Provide the [x, y] coordinate of the cell's center where the given text is located.  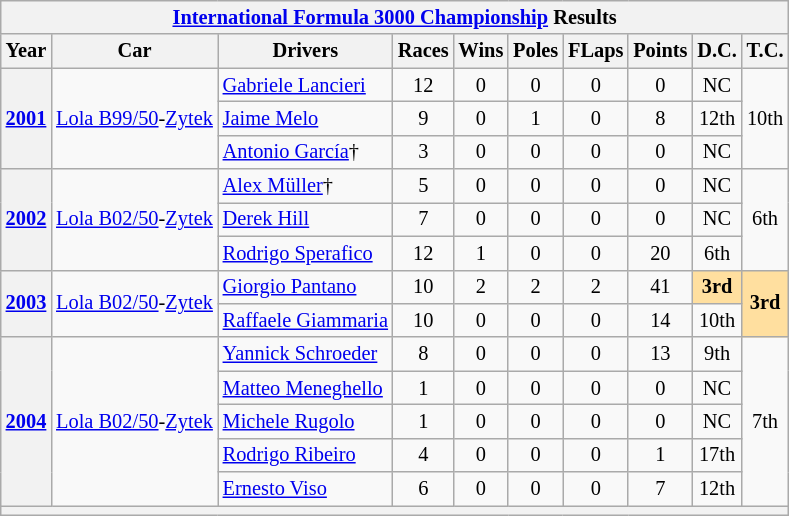
3 [424, 152]
2003 [26, 304]
T.C. [766, 51]
2002 [26, 220]
Jaime Melo [306, 118]
4 [424, 455]
Giorgio Pantano [306, 287]
6 [424, 489]
7th [766, 421]
Rodrigo Ribeiro [306, 455]
Year [26, 51]
International Formula 3000 Championship Results [395, 17]
9 [424, 118]
Yannick Schroeder [306, 354]
Lola B99/50-Zytek [134, 118]
17th [716, 455]
Alex Müller† [306, 186]
13 [660, 354]
Wins [482, 51]
Gabriele Lancieri [306, 85]
Points [660, 51]
Antonio García† [306, 152]
20 [660, 253]
Car [134, 51]
Raffaele Giammaria [306, 320]
41 [660, 287]
2004 [26, 421]
2001 [26, 118]
Races [424, 51]
Derek Hill [306, 219]
14 [660, 320]
Ernesto Viso [306, 489]
Matteo Meneghello [306, 388]
Poles [536, 51]
FLaps [596, 51]
D.C. [716, 51]
Michele Rugolo [306, 421]
5 [424, 186]
9th [716, 354]
Drivers [306, 51]
Rodrigo Sperafico [306, 253]
